Search for the cell housing the specified text and yield its [X, Y] center coordinate. 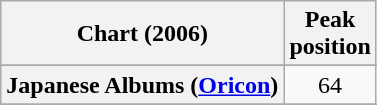
Chart (2006) [142, 34]
64 [330, 85]
Japanese Albums (Oricon) [142, 85]
Peakposition [330, 34]
